For the text-containing cell, return its midpoint in (x, y) coordinate format. 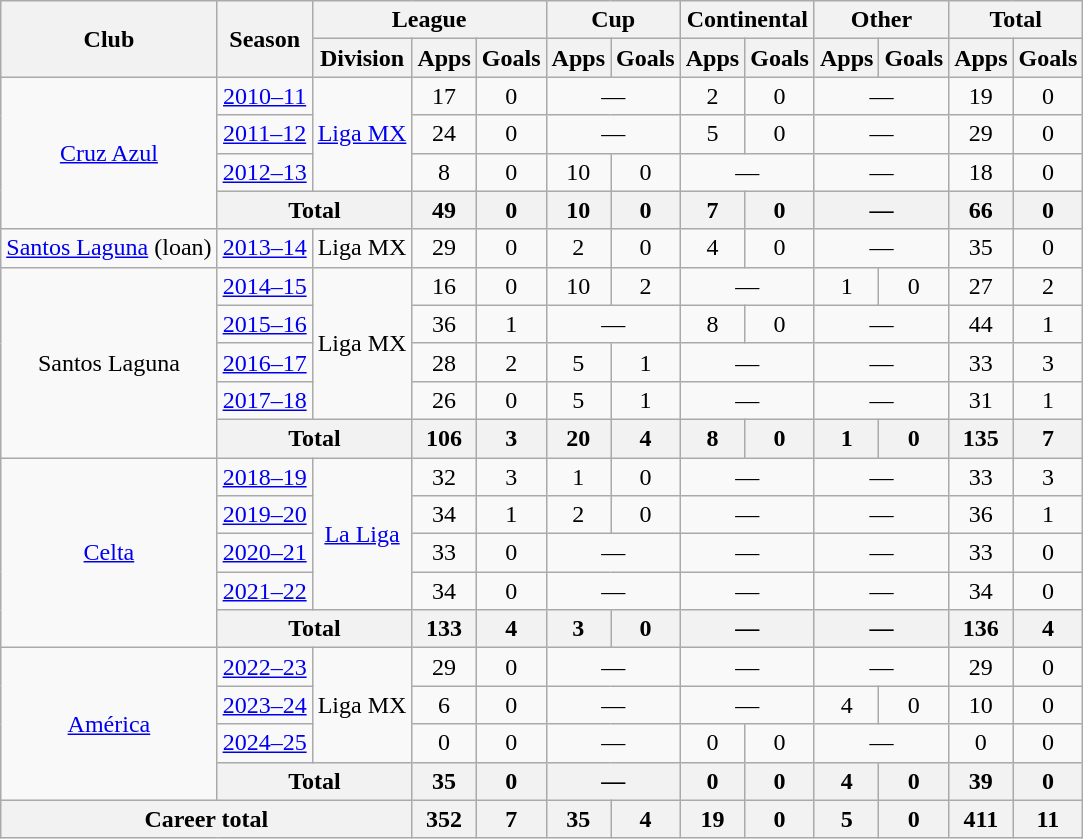
39 (981, 781)
2024–25 (264, 743)
133 (444, 629)
411 (981, 819)
2017–18 (264, 400)
18 (981, 172)
Other (881, 20)
26 (444, 400)
17 (444, 96)
49 (444, 210)
2019–20 (264, 515)
20 (578, 438)
Career total (206, 819)
La Liga (362, 534)
352 (444, 819)
2013–14 (264, 248)
Santos Laguna (loan) (109, 248)
Club (109, 39)
2014–15 (264, 286)
América (109, 724)
135 (981, 438)
Cup (613, 20)
Celta (109, 553)
28 (444, 362)
24 (444, 134)
2023–24 (264, 705)
Cruz Azul (109, 153)
2010–11 (264, 96)
31 (981, 400)
6 (444, 705)
32 (444, 477)
Division (362, 58)
2018–19 (264, 477)
League (429, 20)
44 (981, 324)
11 (1048, 819)
2022–23 (264, 667)
Continental (747, 20)
2012–13 (264, 172)
106 (444, 438)
2011–12 (264, 134)
27 (981, 286)
66 (981, 210)
2020–21 (264, 553)
2016–17 (264, 362)
16 (444, 286)
2021–22 (264, 591)
Season (264, 39)
136 (981, 629)
2015–16 (264, 324)
Santos Laguna (109, 362)
